Pinpoint the cell where the given text exists, returning its [x, y] midpoint coordinate. 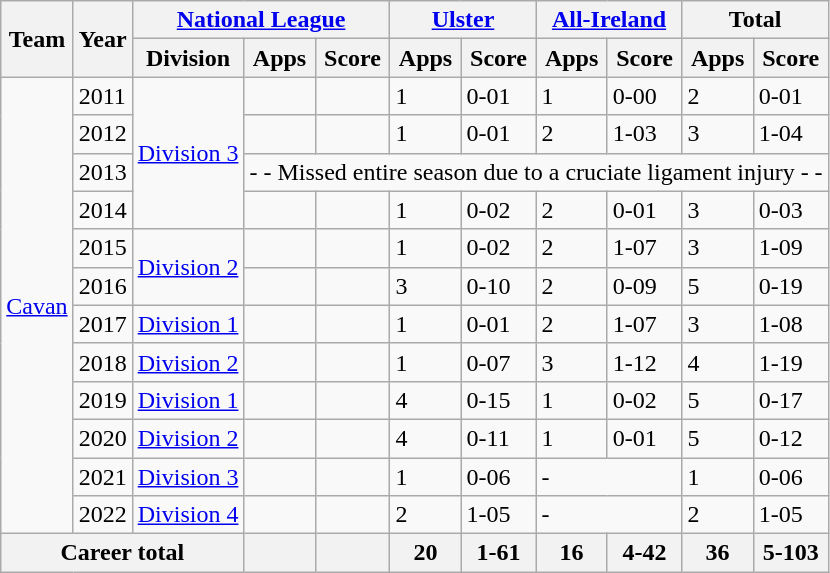
0-09 [644, 286]
1-03 [644, 134]
0-19 [790, 286]
Division 4 [188, 515]
2013 [102, 172]
1-61 [498, 553]
Team [37, 39]
4-42 [644, 553]
2019 [102, 400]
2020 [102, 438]
2012 [102, 134]
0-03 [790, 210]
1-04 [790, 134]
20 [426, 553]
1-19 [790, 362]
2016 [102, 286]
- - Missed entire season due to a cruciate ligament injury - - [536, 172]
1-12 [644, 362]
Total [755, 20]
1-09 [790, 248]
36 [718, 553]
0-10 [498, 286]
Year [102, 39]
Division [188, 58]
16 [572, 553]
National League [261, 20]
0-15 [498, 400]
1-08 [790, 324]
0-11 [498, 438]
0-07 [498, 362]
2017 [102, 324]
2015 [102, 248]
2021 [102, 477]
0-12 [790, 438]
All-Ireland [609, 20]
Ulster [463, 20]
5-103 [790, 553]
2018 [102, 362]
0-17 [790, 400]
2011 [102, 96]
2014 [102, 210]
Career total [122, 553]
2022 [102, 515]
Cavan [37, 306]
0-00 [644, 96]
